Find where the given text appears and provide that cell's center as [X, Y] coordinate. 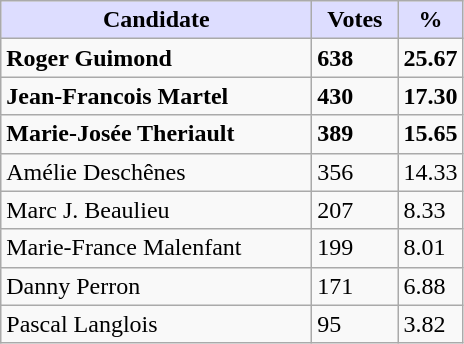
25.67 [430, 58]
8.01 [430, 248]
14.33 [430, 172]
8.33 [430, 210]
638 [355, 58]
6.88 [430, 286]
389 [355, 134]
Amélie Deschênes [156, 172]
3.82 [430, 324]
Pascal Langlois [156, 324]
Marie-France Malenfant [156, 248]
207 [355, 210]
Votes [355, 20]
Marie-Josée Theriault [156, 134]
15.65 [430, 134]
Danny Perron [156, 286]
Marc J. Beaulieu [156, 210]
171 [355, 286]
199 [355, 248]
17.30 [430, 96]
Jean-Francois Martel [156, 96]
430 [355, 96]
356 [355, 172]
Roger Guimond [156, 58]
% [430, 20]
Candidate [156, 20]
95 [355, 324]
